Determine the [X, Y] coordinate at the center of the cell enclosing the given text.  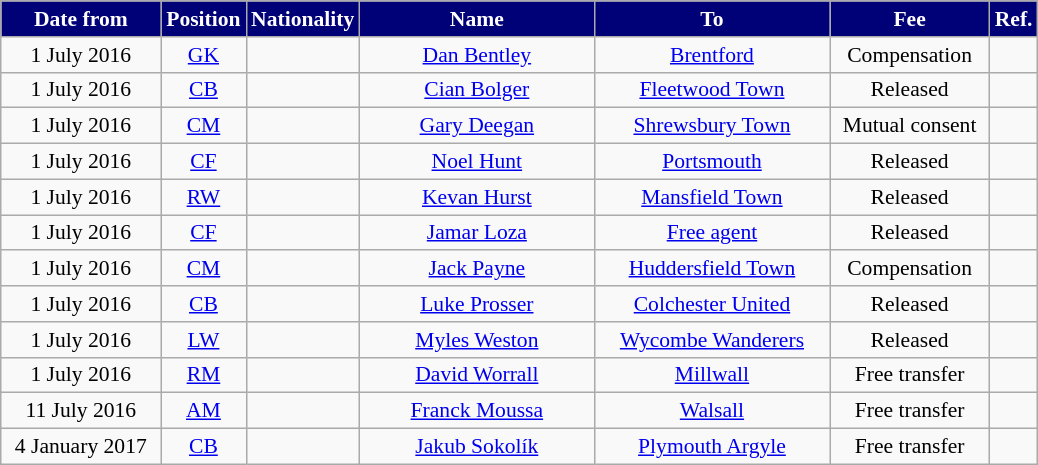
4 January 2017 [81, 447]
Plymouth Argyle [712, 447]
Huddersfield Town [712, 269]
Jakub Sokolík [476, 447]
Brentford [712, 55]
David Worrall [476, 375]
Myles Weston [476, 340]
Jamar Loza [476, 233]
Ref. [1014, 19]
LW [204, 340]
Kevan Hurst [476, 197]
Jack Payne [476, 269]
11 July 2016 [81, 411]
Noel Hunt [476, 162]
Cian Bolger [476, 90]
Portsmouth [712, 162]
Fee [910, 19]
Wycombe Wanderers [712, 340]
Dan Bentley [476, 55]
Millwall [712, 375]
AM [204, 411]
Colchester United [712, 304]
GK [204, 55]
Name [476, 19]
Mansfield Town [712, 197]
Position [204, 19]
Mutual consent [910, 126]
Nationality [302, 19]
Date from [81, 19]
Shrewsbury Town [712, 126]
RM [204, 375]
Free agent [712, 233]
Franck Moussa [476, 411]
To [712, 19]
Fleetwood Town [712, 90]
Gary Deegan [476, 126]
Walsall [712, 411]
Luke Prosser [476, 304]
RW [204, 197]
